Locate the cell with the specified text and output its [x, y] center coordinate. 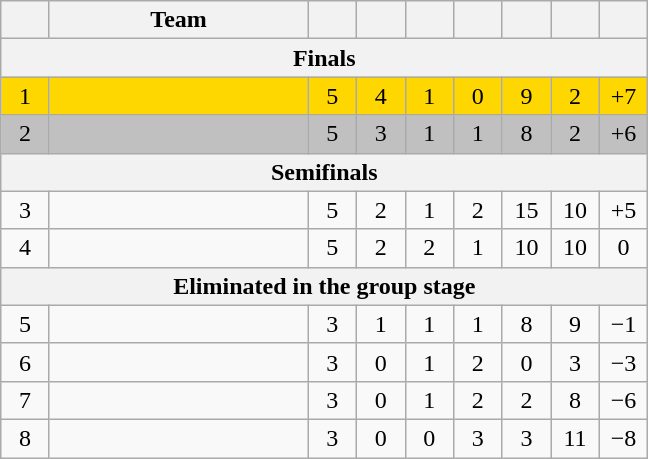
Eliminated in the group stage [324, 286]
Semifinals [324, 172]
7 [26, 400]
−6 [624, 400]
+5 [624, 210]
Team [178, 20]
−8 [624, 438]
−1 [624, 324]
+6 [624, 134]
6 [26, 362]
11 [576, 438]
−3 [624, 362]
Finals [324, 58]
+7 [624, 96]
15 [526, 210]
